From the cell containing the given text, extract its center point as (X, Y) coordinate. 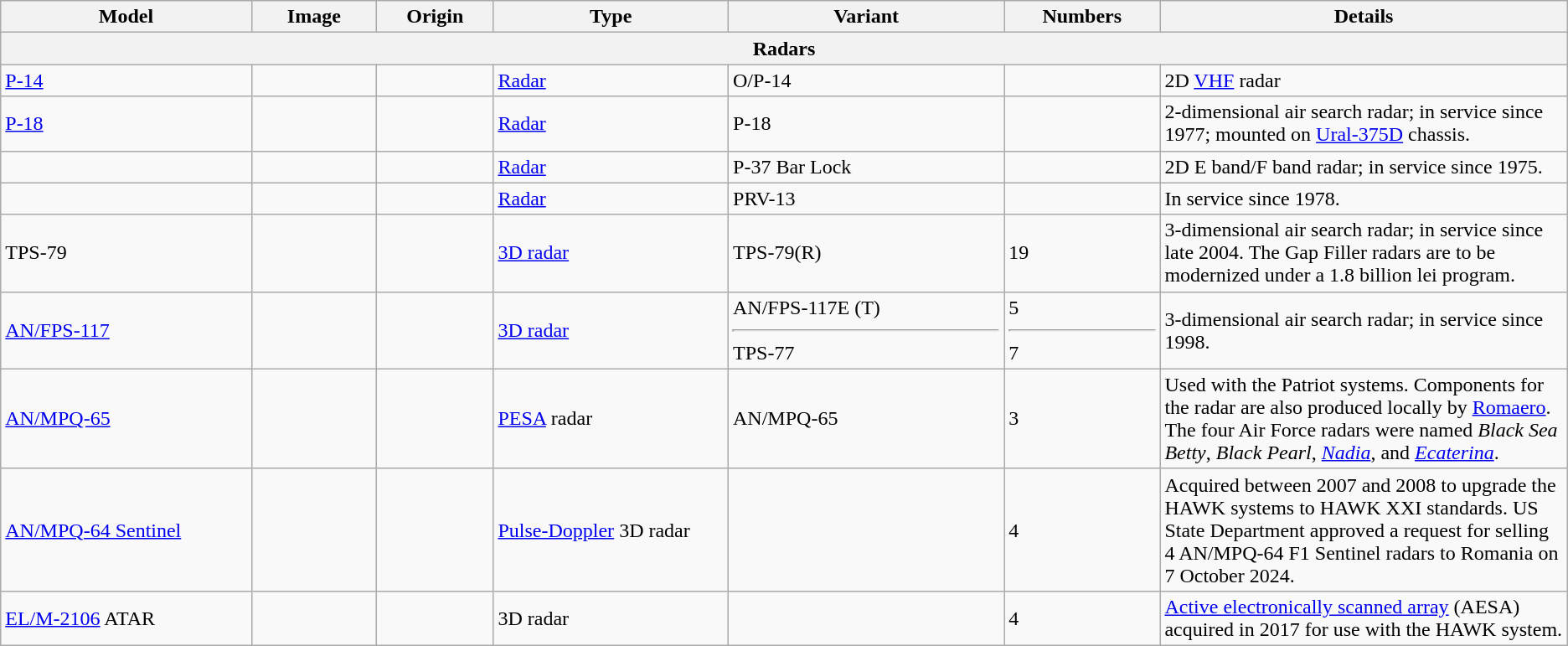
Image (314, 17)
2-dimensional air search radar; in service since 1977; mounted on Ural-375D chassis. (1364, 124)
Model (126, 17)
EL/M-2106 ATAR (126, 618)
PRV-13 (866, 199)
TPS-79 (126, 253)
5 7 (1082, 330)
P-37 Bar Lock (866, 167)
3 (1082, 419)
Pulse-Doppler 3D radar (611, 530)
Radars (784, 49)
In service since 1978. (1364, 199)
3-dimensional air search radar; in service since late 2004. The Gap Filler radars are to be modernized under a 1.8 billion lei program. (1364, 253)
Active electronically scanned array (AESA) acquired in 2017 for use with the HAWK system. (1364, 618)
Details (1364, 17)
Type (611, 17)
2D VHF radar (1364, 80)
3-dimensional air search radar; in service since 1998. (1364, 330)
AN/FPS-117 (126, 330)
2D E band/F band radar; in service since 1975. (1364, 167)
P-14 (126, 80)
Variant (866, 17)
Numbers (1082, 17)
Origin (436, 17)
TPS-79(R) (866, 253)
19 (1082, 253)
AN/MPQ-64 Sentinel (126, 530)
O/P-14 (866, 80)
PESA radar (611, 419)
AN/FPS-117E (T) TPS-77 (866, 330)
